Extract the [x, y] coordinate from the center of the cell holding the provided text.  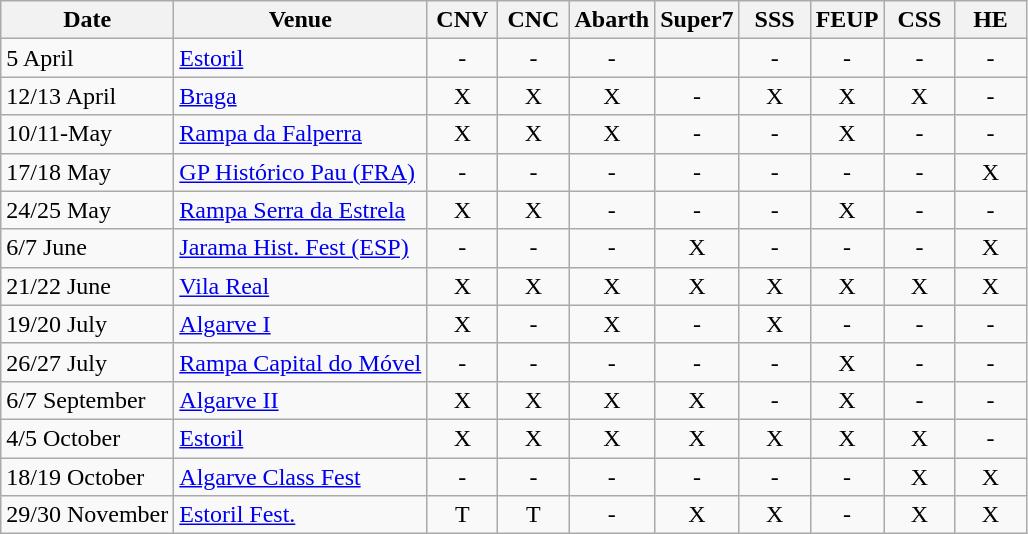
HE [990, 20]
6/7 June [88, 248]
4/5 October [88, 438]
24/25 May [88, 210]
Jarama Hist. Fest (ESP) [300, 248]
17/18 May [88, 172]
12/13 April [88, 96]
21/22 June [88, 286]
10/11-May [88, 134]
CNC [534, 20]
Rampa Capital do Móvel [300, 362]
19/20 July [88, 324]
Vila Real [300, 286]
Algarve I [300, 324]
Super7 [697, 20]
GP Histórico Pau (FRA) [300, 172]
Venue [300, 20]
Rampa Serra da Estrela [300, 210]
5 April [88, 58]
SSS [774, 20]
Braga [300, 96]
Estoril Fest. [300, 515]
18/19 October [88, 477]
Abarth [612, 20]
Algarve Class Fest [300, 477]
Date [88, 20]
Rampa da Falperra [300, 134]
26/27 July [88, 362]
29/30 November [88, 515]
6/7 September [88, 400]
FEUP [847, 20]
CSS [920, 20]
Algarve II [300, 400]
CNV [462, 20]
